Capture the cell that displays the provided text and extract its [X, Y] central coordinate. 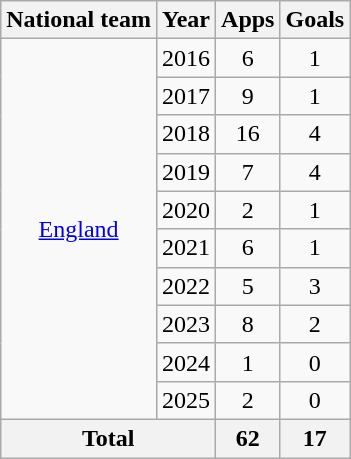
2024 [186, 362]
2020 [186, 210]
2022 [186, 286]
2023 [186, 324]
England [79, 230]
Goals [315, 20]
Total [108, 438]
9 [248, 96]
16 [248, 134]
2021 [186, 248]
Apps [248, 20]
17 [315, 438]
National team [79, 20]
2016 [186, 58]
2025 [186, 400]
2018 [186, 134]
5 [248, 286]
2019 [186, 172]
7 [248, 172]
Year [186, 20]
8 [248, 324]
3 [315, 286]
2017 [186, 96]
62 [248, 438]
